Determine the [x, y] coordinate at the center of the cell enclosing the given text.  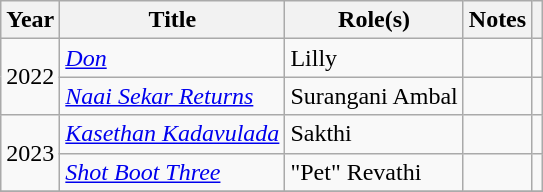
Don [172, 58]
Kasethan Kadavulada [172, 134]
Title [172, 20]
Lilly [374, 58]
Shot Boot Three [172, 172]
2022 [30, 77]
Role(s) [374, 20]
2023 [30, 153]
"Pet" Revathi [374, 172]
Surangani Ambal [374, 96]
Notes [497, 20]
Naai Sekar Returns [172, 96]
Sakthi [374, 134]
Year [30, 20]
